Return the (x, y) coordinate for the center point of the cell that contains the specified text.  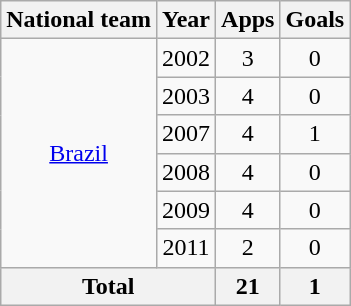
2007 (186, 134)
3 (248, 58)
Total (108, 286)
2002 (186, 58)
Year (186, 20)
2003 (186, 96)
2011 (186, 248)
2009 (186, 210)
21 (248, 286)
National team (79, 20)
Brazil (79, 153)
2008 (186, 172)
Apps (248, 20)
2 (248, 248)
Goals (315, 20)
